Find where the given text appears and provide that cell's center as (X, Y) coordinate. 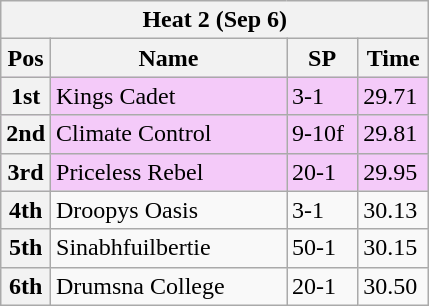
9-10f (322, 134)
29.71 (394, 96)
Time (394, 58)
29.95 (394, 172)
Climate Control (169, 134)
SP (322, 58)
4th (26, 210)
5th (26, 248)
Heat 2 (Sep 6) (215, 20)
30.13 (394, 210)
2nd (26, 134)
Sinabhfuilbertie (169, 248)
Kings Cadet (169, 96)
50-1 (322, 248)
30.50 (394, 286)
Droopys Oasis (169, 210)
Priceless Rebel (169, 172)
Pos (26, 58)
Name (169, 58)
1st (26, 96)
Drumsna College (169, 286)
6th (26, 286)
29.81 (394, 134)
30.15 (394, 248)
3rd (26, 172)
